Output the [x, y] coordinate of the center of the cell containing the given text.  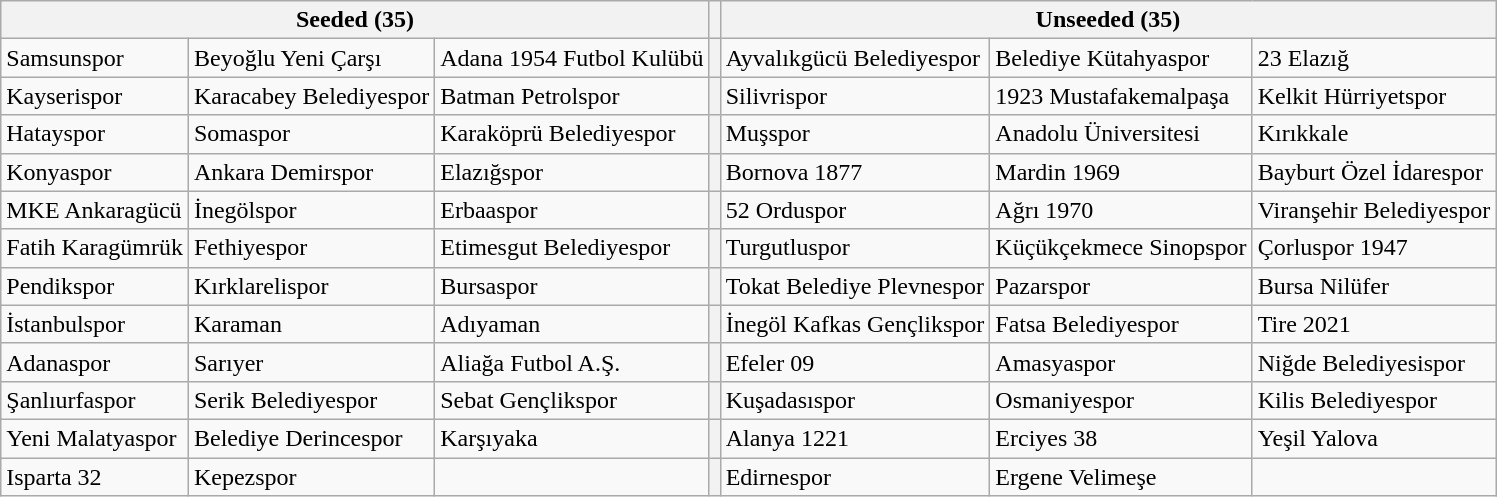
Kepezspor [311, 477]
Çorluspor 1947 [1374, 248]
Karacabey Belediyespor [311, 96]
Karaman [311, 324]
Unseeded (35) [1108, 20]
Adıyaman [572, 324]
Erciyes 38 [1121, 438]
Elazığspor [572, 172]
Ergene Velimeşe [1121, 477]
Tire 2021 [1374, 324]
Edirnespor [855, 477]
Ankara Demirspor [311, 172]
İstanbulspor [95, 324]
Viranşehir Belediyespor [1374, 210]
Sebat Gençlikspor [572, 400]
Anadolu Üniversitesi [1121, 134]
Karşıyaka [572, 438]
Serik Belediyespor [311, 400]
Fatih Karagümrük [95, 248]
Niğde Belediyesispor [1374, 362]
Kayserispor [95, 96]
Fatsa Belediyespor [1121, 324]
Osmaniyespor [1121, 400]
Konyaspor [95, 172]
Yeşil Yalova [1374, 438]
İnegölspor [311, 210]
Batman Petrolspor [572, 96]
İnegöl Kafkas Gençlikspor [855, 324]
23 Elazığ [1374, 58]
Mardin 1969 [1121, 172]
Kilis Belediyespor [1374, 400]
Yeni Malatyaspor [95, 438]
Karaköprü Belediyespor [572, 134]
Ağrı 1970 [1121, 210]
Efeler 09 [855, 362]
Bayburt Özel İdarespor [1374, 172]
Kuşadasıspor [855, 400]
Samsunspor [95, 58]
Bursaspor [572, 286]
Küçükçekmece Sinopspor [1121, 248]
Sarıyer [311, 362]
Silivrispor [855, 96]
Kelkit Hürriyetspor [1374, 96]
Belediye Derincespor [311, 438]
52 Orduspor [855, 210]
Beyoğlu Yeni Çarşı [311, 58]
Pendikspor [95, 286]
Alanya 1221 [855, 438]
Adana 1954 Futbol Kulübü [572, 58]
Adanaspor [95, 362]
MKE Ankaragücü [95, 210]
Tokat Belediye Plevnespor [855, 286]
Somaspor [311, 134]
Pazarspor [1121, 286]
Isparta 32 [95, 477]
Aliağa Futbol A.Ş. [572, 362]
Etimesgut Belediyespor [572, 248]
Hatayspor [95, 134]
Erbaaspor [572, 210]
1923 Mustafakemalpaşa [1121, 96]
Muşspor [855, 134]
Turgutluspor [855, 248]
Amasyaspor [1121, 362]
Şanlıurfaspor [95, 400]
Seeded (35) [355, 20]
Kırklarelispor [311, 286]
Bornova 1877 [855, 172]
Ayvalıkgücü Belediyespor [855, 58]
Bursa Nilüfer [1374, 286]
Belediye Kütahyaspor [1121, 58]
Kırıkkale [1374, 134]
Fethiyespor [311, 248]
